Output the [X, Y] coordinate of the center of the cell containing the given text.  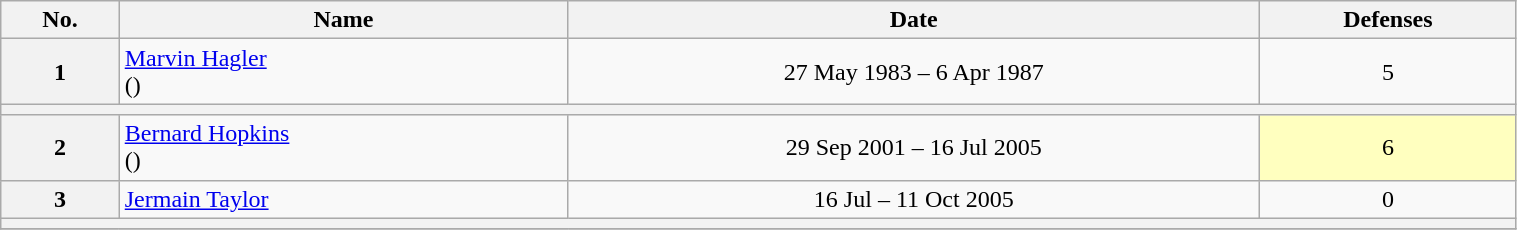
6 [1388, 148]
3 [60, 199]
27 May 1983 – 6 Apr 1987 [914, 72]
1 [60, 72]
5 [1388, 72]
Name [344, 20]
0 [1388, 199]
2 [60, 148]
Defenses [1388, 20]
Jermain Taylor [344, 199]
Date [914, 20]
Bernard Hopkins() [344, 148]
No. [60, 20]
Marvin Hagler() [344, 72]
16 Jul – 11 Oct 2005 [914, 199]
29 Sep 2001 – 16 Jul 2005 [914, 148]
